Determine the (X, Y) coordinate at the center of the cell enclosing the given text.  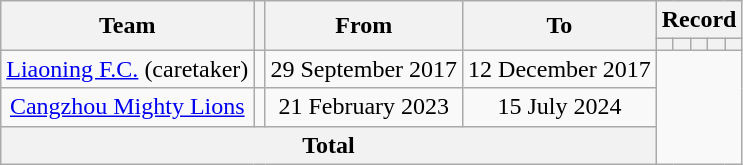
29 September 2017 (364, 69)
From (364, 26)
12 December 2017 (560, 69)
Cangzhou Mighty Lions (128, 107)
To (560, 26)
21 February 2023 (364, 107)
15 July 2024 (560, 107)
Team (128, 26)
Record (699, 20)
Liaoning F.C. (caretaker) (128, 69)
Total (328, 145)
